Locate the cell with the specified text and output its [X, Y] center coordinate. 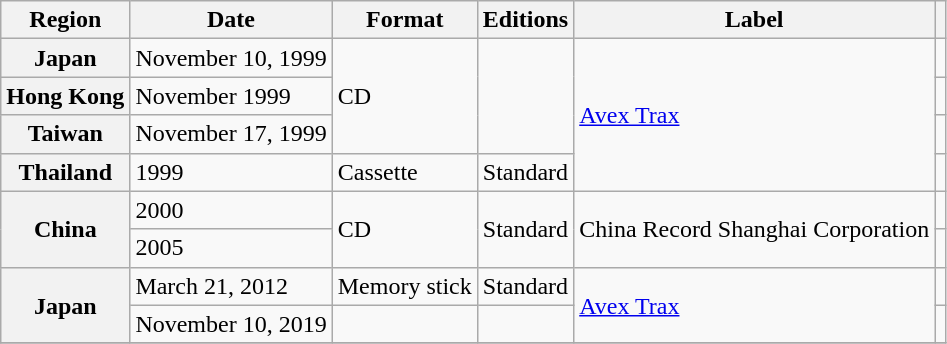
March 21, 2012 [231, 286]
November 1999 [231, 96]
Region [66, 20]
Cassette [404, 172]
1999 [231, 172]
China [66, 229]
Label [754, 20]
November 10, 1999 [231, 58]
November 10, 2019 [231, 324]
2005 [231, 248]
Format [404, 20]
Editions [525, 20]
Hong Kong [66, 96]
Thailand [66, 172]
Memory stick [404, 286]
Taiwan [66, 134]
China Record Shanghai Corporation [754, 229]
November 17, 1999 [231, 134]
Date [231, 20]
2000 [231, 210]
